Pinpoint the cell where the given text exists, returning its (x, y) midpoint coordinate. 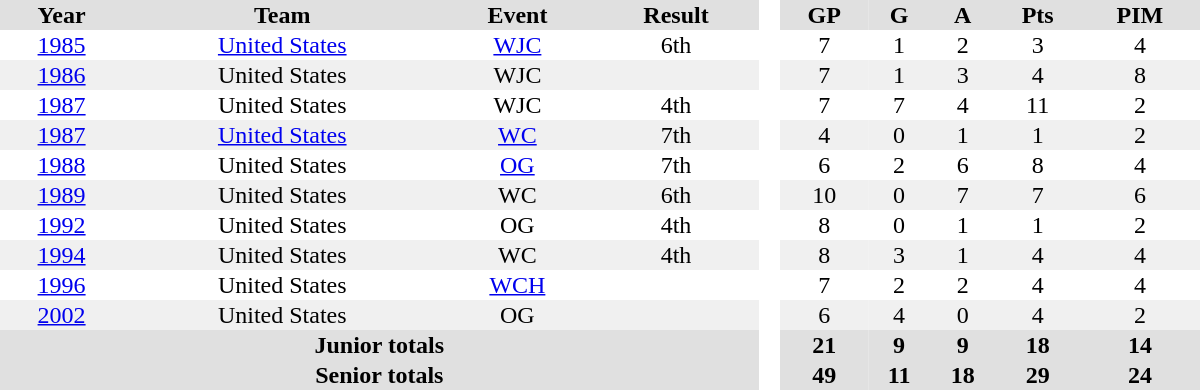
1992 (62, 225)
Result (676, 15)
1989 (62, 195)
29 (1038, 375)
G (899, 15)
WCH (517, 285)
1988 (62, 165)
1985 (62, 45)
49 (824, 375)
PIM (1140, 15)
Pts (1038, 15)
Event (517, 15)
24 (1140, 375)
1986 (62, 75)
GP (824, 15)
Senior totals (380, 375)
Team (282, 15)
1996 (62, 285)
2002 (62, 315)
14 (1140, 345)
21 (824, 345)
Junior totals (380, 345)
1994 (62, 255)
10 (824, 195)
A (962, 15)
Year (62, 15)
